Determine the [x, y] coordinate at the center of the cell enclosing the given text.  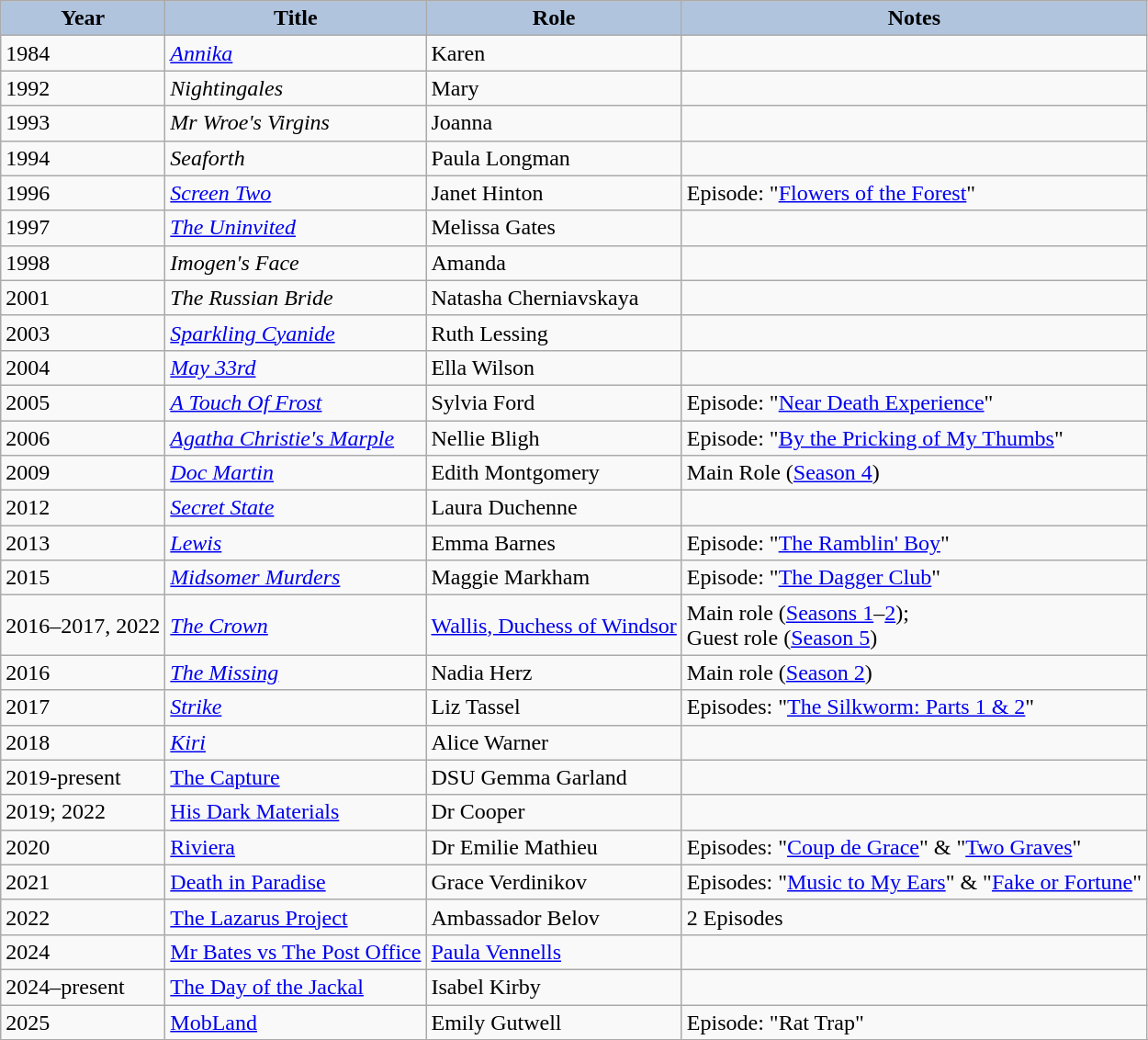
The Uninvited [296, 228]
Role [554, 18]
May 33rd [296, 367]
Episode: "By the Pricking of My Thumbs" [914, 438]
Mr Wroe's Virgins [296, 123]
Maggie Markham [554, 578]
Kiri [296, 742]
Mr Bates vs The Post Office [296, 952]
Ambassador Belov [554, 917]
Ella Wilson [554, 367]
Strike [296, 707]
2016 [83, 673]
Episodes: "Coup de Grace" & "Two Graves" [914, 847]
Year [83, 18]
Nadia Herz [554, 673]
2012 [83, 508]
2009 [83, 473]
DSU Gemma Garland [554, 777]
2001 [83, 298]
Seaforth [296, 158]
Dr Cooper [554, 812]
Alice Warner [554, 742]
Emma Barnes [554, 543]
Main role (Season 2) [914, 673]
Imogen's Face [296, 263]
Liz Tassel [554, 707]
1992 [83, 88]
2019-present [83, 777]
Doc Martin [296, 473]
Mary [554, 88]
Main Role (Season 4) [914, 473]
The Crown [296, 625]
The Day of the Jackal [296, 987]
Episode: "Near Death Experience" [914, 402]
2015 [83, 578]
2021 [83, 882]
1997 [83, 228]
The Russian Bride [296, 298]
Ruth Lessing [554, 333]
Episode: "Rat Trap" [914, 1023]
Episodes: "Music to My Ears" & "Fake or Fortune" [914, 882]
Isabel Kirby [554, 987]
Episode: "Flowers of the Forest" [914, 193]
2022 [83, 917]
2013 [83, 543]
Midsomer Murders [296, 578]
2020 [83, 847]
MobLand [296, 1023]
2006 [83, 438]
Grace Verdinikov [554, 882]
Episode: "The Ramblin' Boy" [914, 543]
Paula Longman [554, 158]
1998 [83, 263]
Nellie Bligh [554, 438]
Emily Gutwell [554, 1023]
1993 [83, 123]
Natasha Cherniavskaya [554, 298]
Screen Two [296, 193]
Amanda [554, 263]
His Dark Materials [296, 812]
Edith Montgomery [554, 473]
2016–2017, 2022 [83, 625]
Joanna [554, 123]
Notes [914, 18]
Death in Paradise [296, 882]
Sparkling Cyanide [296, 333]
The Lazarus Project [296, 917]
1984 [83, 53]
Sylvia Ford [554, 402]
Agatha Christie's Marple [296, 438]
Annika [296, 53]
Wallis, Duchess of Windsor [554, 625]
2 Episodes [914, 917]
Paula Vennells [554, 952]
2025 [83, 1023]
The Missing [296, 673]
1994 [83, 158]
Melissa Gates [554, 228]
1996 [83, 193]
Janet Hinton [554, 193]
Dr Emilie Mathieu [554, 847]
Nightingales [296, 88]
Karen [554, 53]
Lewis [296, 543]
2024 [83, 952]
Episodes: "The Silkworm: Parts 1 & 2" [914, 707]
The Capture [296, 777]
2018 [83, 742]
Episode: "The Dagger Club" [914, 578]
Laura Duchenne [554, 508]
2005 [83, 402]
Riviera [296, 847]
2024–present [83, 987]
A Touch Of Frost [296, 402]
2017 [83, 707]
2004 [83, 367]
Main role (Seasons 1–2);Guest role (Season 5) [914, 625]
Secret State [296, 508]
2003 [83, 333]
Title [296, 18]
2019; 2022 [83, 812]
